Locate the cell with the specified text and output its (x, y) center coordinate. 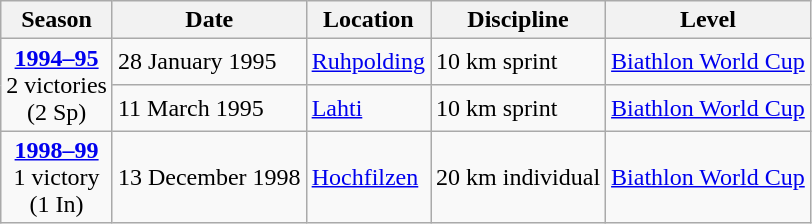
20 km individual (518, 177)
Season (57, 20)
Date (209, 20)
1998–99 1 victory (1 In) (57, 177)
Ruhpolding (368, 62)
1994–95 2 victories (2 Sp) (57, 85)
28 January 1995 (209, 62)
Level (708, 20)
Hochfilzen (368, 177)
13 December 1998 (209, 177)
Discipline (518, 20)
11 March 1995 (209, 108)
Location (368, 20)
Lahti (368, 108)
